Pinpoint the cell where the given text exists, returning its (X, Y) midpoint coordinate. 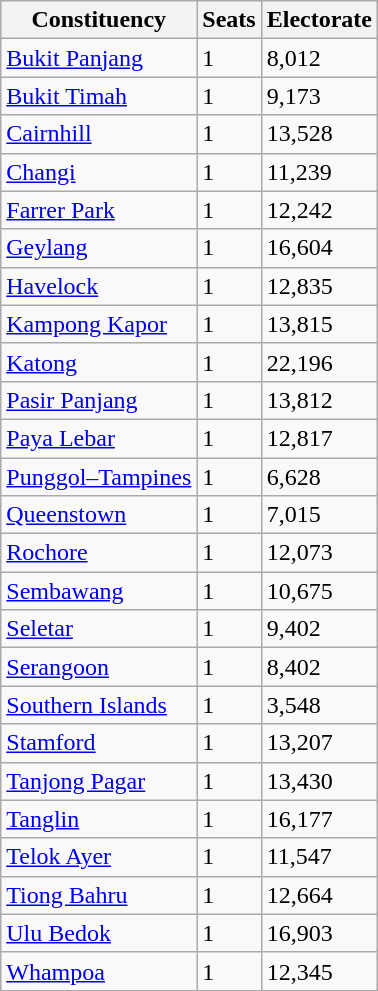
Stamford (99, 743)
11,239 (319, 172)
Pasir Panjang (99, 400)
Cairnhill (99, 134)
Tiong Bahru (99, 895)
12,835 (319, 286)
Bukit Panjang (99, 58)
12,664 (319, 895)
Geylang (99, 248)
7,015 (319, 515)
12,242 (319, 210)
Serangoon (99, 667)
Rochore (99, 553)
Tanglin (99, 819)
Kampong Kapor (99, 324)
12,817 (319, 438)
Tanjong Pagar (99, 781)
Electorate (319, 20)
Changi (99, 172)
16,604 (319, 248)
Seletar (99, 629)
12,073 (319, 553)
8,402 (319, 667)
11,547 (319, 857)
Bukit Timah (99, 96)
Southern Islands (99, 705)
6,628 (319, 477)
Queenstown (99, 515)
13,430 (319, 781)
Whampoa (99, 971)
Seats (229, 20)
Punggol–Tampines (99, 477)
Havelock (99, 286)
8,012 (319, 58)
12,345 (319, 971)
Farrer Park (99, 210)
Ulu Bedok (99, 933)
16,177 (319, 819)
Katong (99, 362)
Telok Ayer (99, 857)
13,207 (319, 743)
16,903 (319, 933)
13,812 (319, 400)
Sembawang (99, 591)
Paya Lebar (99, 438)
9,173 (319, 96)
3,548 (319, 705)
22,196 (319, 362)
9,402 (319, 629)
13,815 (319, 324)
10,675 (319, 591)
13,528 (319, 134)
Constituency (99, 20)
